Search for the cell housing the specified text and yield its (X, Y) center coordinate. 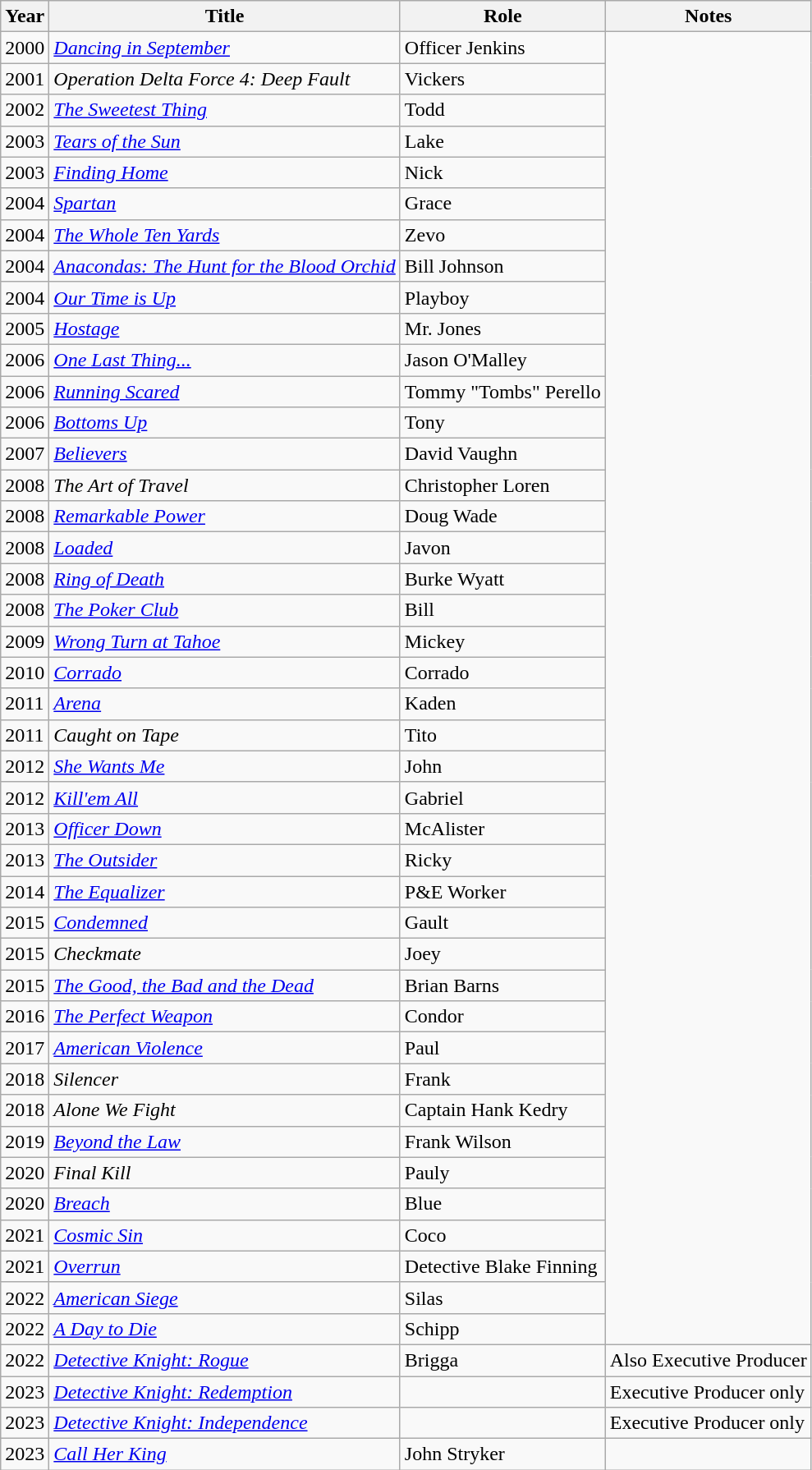
Tommy "Tombs" Perello (502, 392)
Officer Jenkins (502, 48)
Also Executive Producer (708, 1360)
Ricky (502, 860)
The Art of Travel (225, 485)
Todd (502, 110)
Condemned (225, 923)
Wrong Turn at Tahoe (225, 641)
The Whole Ten Yards (225, 235)
American Violence (225, 1048)
Blue (502, 1204)
Remarkable Power (225, 517)
Cosmic Sin (225, 1235)
Call Her King (225, 1454)
2009 (25, 641)
The Equalizer (225, 891)
McAlister (502, 829)
Grace (502, 204)
Playboy (502, 297)
Arena (225, 704)
Title (225, 16)
Zevo (502, 235)
Checkmate (225, 954)
Mr. Jones (502, 328)
Tony (502, 423)
2002 (25, 110)
Beyond the Law (225, 1142)
John Stryker (502, 1454)
Hostage (225, 328)
Detective Knight: Independence (225, 1423)
Running Scared (225, 392)
The Perfect Weapon (225, 1017)
Role (502, 16)
She Wants Me (225, 766)
Anacondas: The Hunt for the Blood Orchid (225, 266)
2010 (25, 673)
Notes (708, 16)
Gault (502, 923)
Final Kill (225, 1173)
2014 (25, 891)
Silas (502, 1298)
Bottoms Up (225, 423)
Nick (502, 172)
Lake (502, 141)
David Vaughn (502, 454)
The Poker Club (225, 610)
Our Time is Up (225, 297)
A Day to Die (225, 1329)
Bill (502, 610)
Gabriel (502, 797)
Joey (502, 954)
Detective Blake Finning (502, 1266)
Dancing in September (225, 48)
Detective Knight: Redemption (225, 1392)
Silencer (225, 1079)
2001 (25, 79)
Jason O'Malley (502, 360)
One Last Thing... (225, 360)
Kill'em All (225, 797)
Coco (502, 1235)
2019 (25, 1142)
Christopher Loren (502, 485)
2007 (25, 454)
Detective Knight: Rogue (225, 1360)
Frank (502, 1079)
Loaded (225, 548)
Condor (502, 1017)
Tears of the Sun (225, 141)
The Sweetest Thing (225, 110)
Doug Wade (502, 517)
Tito (502, 735)
Kaden (502, 704)
Breach (225, 1204)
Burke Wyatt (502, 579)
American Siege (225, 1298)
Caught on Tape (225, 735)
Ring of Death (225, 579)
Vickers (502, 79)
Overrun (225, 1266)
Paul (502, 1048)
P&E Worker (502, 891)
Brigga (502, 1360)
Believers (225, 454)
The Good, the Bad and the Dead (225, 985)
Bill Johnson (502, 266)
The Outsider (225, 860)
Frank Wilson (502, 1142)
Schipp (502, 1329)
Pauly (502, 1173)
Javon (502, 548)
2016 (25, 1017)
Brian Barns (502, 985)
2000 (25, 48)
2017 (25, 1048)
John (502, 766)
Year (25, 16)
Mickey (502, 641)
Finding Home (225, 172)
2005 (25, 328)
Captain Hank Kedry (502, 1110)
Operation Delta Force 4: Deep Fault (225, 79)
Spartan (225, 204)
Alone We Fight (225, 1110)
Officer Down (225, 829)
